Detect which cell encompasses the target text, then output its (x, y) center coordinate. 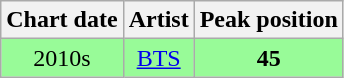
Peak position (268, 20)
2010s (62, 58)
45 (268, 58)
BTS (158, 58)
Chart date (62, 20)
Artist (158, 20)
